Search for the cell housing the specified text and yield its [X, Y] center coordinate. 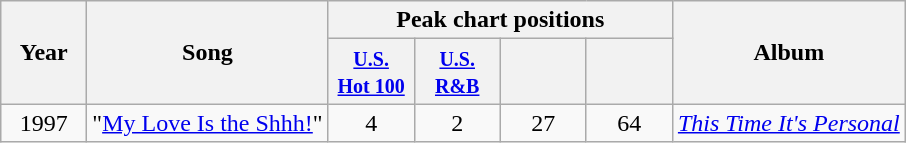
Album [788, 52]
2 [457, 123]
U.S.R&B [457, 72]
4 [371, 123]
Year [44, 52]
Song [208, 52]
1997 [44, 123]
U.S.Hot 100 [371, 72]
This Time It's Personal [788, 123]
64 [629, 123]
27 [543, 123]
"My Love Is the Shhh!" [208, 123]
Peak chart positions [500, 20]
